Scan for the cell matching the given text and deliver its (x, y) coordinate at center. 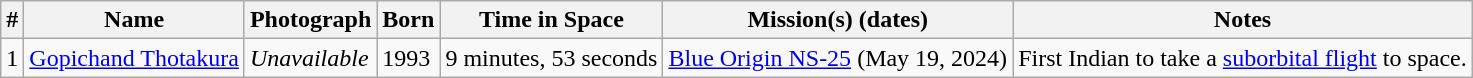
Gopichand Thotakura (134, 58)
1993 (408, 58)
Time in Space (552, 20)
Unavailable (310, 58)
First Indian to take a suborbital flight to space. (1243, 58)
9 minutes, 53 seconds (552, 58)
Mission(s) (dates) (838, 20)
Born (408, 20)
1 (12, 58)
Name (134, 20)
# (12, 20)
Photograph (310, 20)
Blue Origin NS-25 (May 19, 2024) (838, 58)
Notes (1243, 20)
